Identify which cell holds the provided text, then report its (x, y) central coordinate. 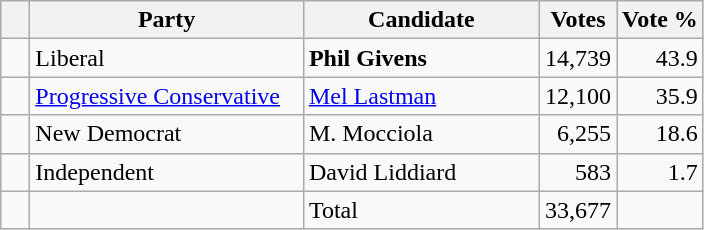
583 (578, 172)
Independent (167, 172)
New Democrat (167, 134)
33,677 (578, 210)
Candidate (421, 20)
Liberal (167, 58)
35.9 (660, 96)
12,100 (578, 96)
43.9 (660, 58)
M. Mocciola (421, 134)
Total (421, 210)
1.7 (660, 172)
Phil Givens (421, 58)
Vote % (660, 20)
Party (167, 20)
David Liddiard (421, 172)
18.6 (660, 134)
Votes (578, 20)
Mel Lastman (421, 96)
14,739 (578, 58)
6,255 (578, 134)
Progressive Conservative (167, 96)
